Extract the (x, y) coordinate from the center of the cell holding the provided text.  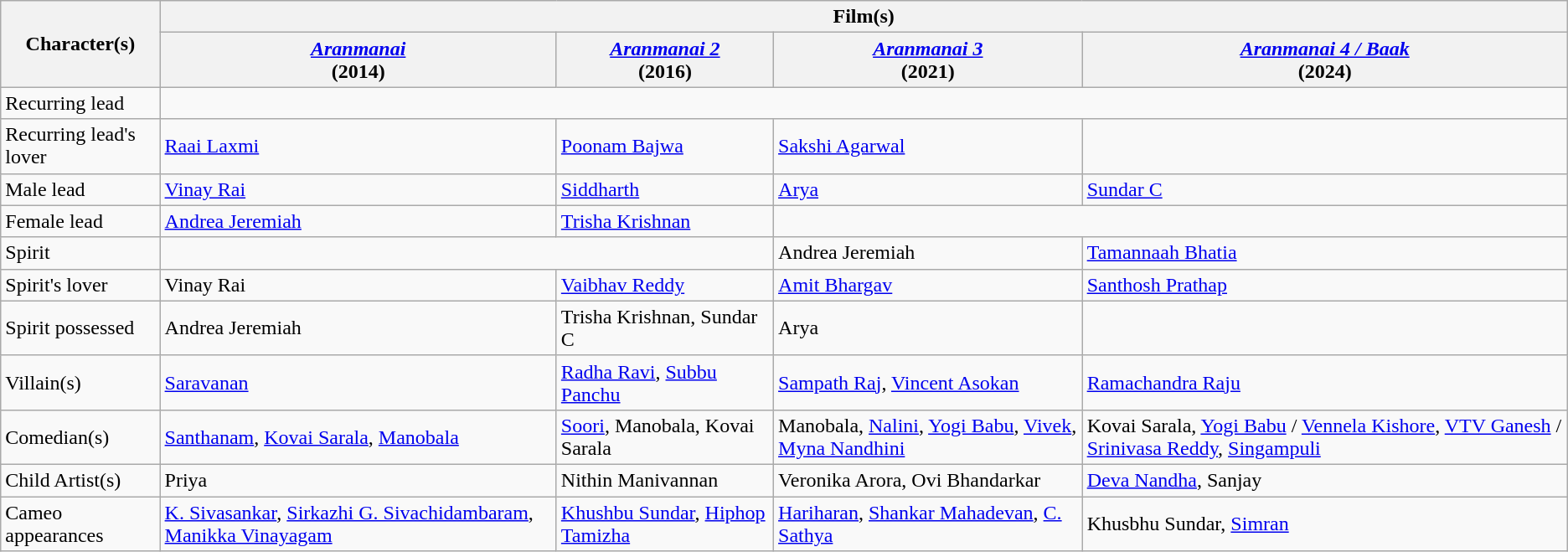
Villain(s) (80, 382)
Trisha Krishnan, Sundar C (665, 328)
Radha Ravi, Subbu Panchu (665, 382)
Vaibhav Reddy (665, 285)
Veronika Arora, Ovi Bhandarkar (928, 480)
Spirit's lover (80, 285)
Cameo appearances (80, 523)
Aranmanai 3(2021) (928, 60)
Siddharth (665, 189)
Hariharan, Shankar Mahadevan, C. Sathya (928, 523)
Tamannaah Bhatia (1325, 253)
Raai Laxmi (358, 146)
Child Artist(s) (80, 480)
Recurring lead (80, 103)
Male lead (80, 189)
Kovai Sarala, Yogi Babu / Vennela Kishore, VTV Ganesh / Srinivasa Reddy, Singampuli (1325, 437)
Manobala, Nalini, Yogi Babu, Vivek, Myna Nandhini (928, 437)
Spirit possessed (80, 328)
Ramachandra Raju (1325, 382)
Sampath Raj, Vincent Asokan (928, 382)
Aranmanai 4 / Baak (2024) (1325, 60)
Aranmanai (2014) (358, 60)
Female lead (80, 221)
Khusbhu Sundar, Simran (1325, 523)
Nithin Manivannan (665, 480)
Priya (358, 480)
Sakshi Agarwal (928, 146)
Santhosh Prathap (1325, 285)
Aranmanai 2 (2016) (665, 60)
Character(s) (80, 44)
Santhanam, Kovai Sarala, Manobala (358, 437)
Sundar C (1325, 189)
Comedian(s) (80, 437)
Recurring lead's lover (80, 146)
Saravanan (358, 382)
Spirit (80, 253)
K. Sivasankar, Sirkazhi G. Sivachidambaram, Manikka Vinayagam (358, 523)
Soori, Manobala, Kovai Sarala (665, 437)
Khushbu Sundar, Hiphop Tamizha (665, 523)
Deva Nandha, Sanjay (1325, 480)
Poonam Bajwa (665, 146)
Trisha Krishnan (665, 221)
Film(s) (864, 17)
Amit Bhargav (928, 285)
